Return [X, Y] of the center of cell containing provided text 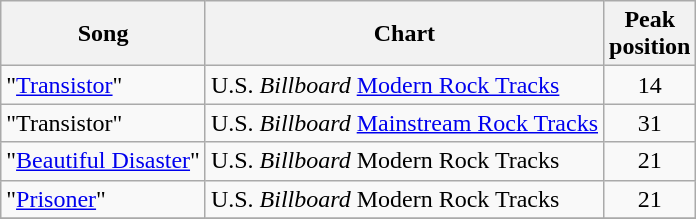
U.S. Billboard Mainstream Rock Tracks [404, 123]
"Prisoner" [104, 199]
Peakposition [650, 34]
14 [650, 85]
Song [104, 34]
"Beautiful Disaster" [104, 161]
Chart [404, 34]
31 [650, 123]
